Detect which cell encompasses the target text, then output its [X, Y] center coordinate. 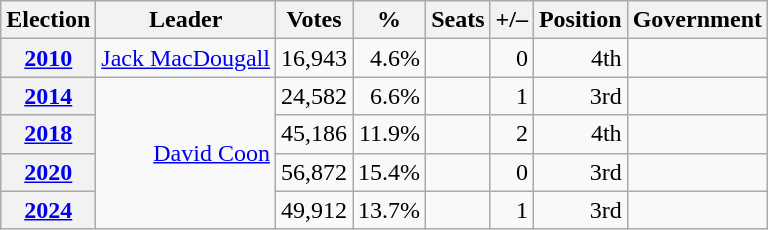
15.4% [390, 172]
4.6% [390, 58]
6.6% [390, 96]
24,582 [314, 96]
David Coon [186, 153]
2018 [48, 134]
2 [512, 134]
Government [697, 20]
Position [580, 20]
Jack MacDougall [186, 58]
2024 [48, 210]
Election [48, 20]
+/– [512, 20]
2010 [48, 58]
Seats [458, 20]
2020 [48, 172]
2014 [48, 96]
11.9% [390, 134]
56,872 [314, 172]
49,912 [314, 210]
% [390, 20]
Votes [314, 20]
13.7% [390, 210]
16,943 [314, 58]
Leader [186, 20]
45,186 [314, 134]
